Return (X, Y) of the center of cell containing provided text 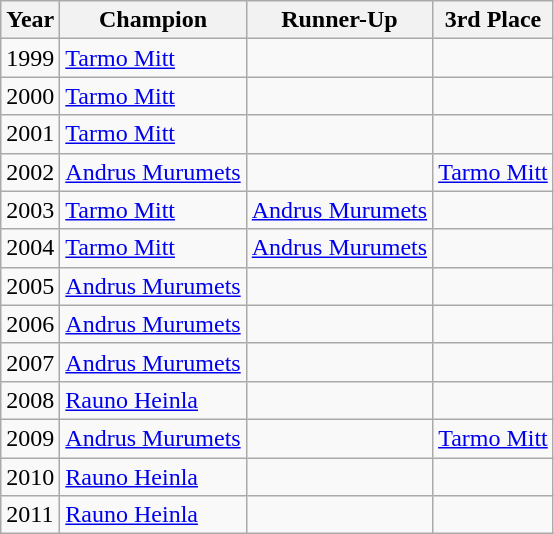
3rd Place (494, 20)
2011 (30, 515)
2010 (30, 477)
2003 (30, 210)
2006 (30, 324)
2001 (30, 134)
2008 (30, 400)
Runner-Up (339, 20)
2000 (30, 96)
1999 (30, 58)
2005 (30, 286)
2007 (30, 362)
2004 (30, 248)
Champion (153, 20)
2002 (30, 172)
2009 (30, 438)
Year (30, 20)
